Return the (X, Y) coordinate for the center point of the cell that contains the specified text.  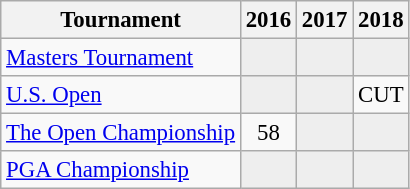
2016 (268, 20)
The Open Championship (121, 133)
Masters Tournament (121, 58)
U.S. Open (121, 95)
2018 (381, 20)
CUT (381, 95)
2017 (325, 20)
PGA Championship (121, 170)
Tournament (121, 20)
58 (268, 133)
